Pinpoint the cell where the given text exists, returning its [X, Y] midpoint coordinate. 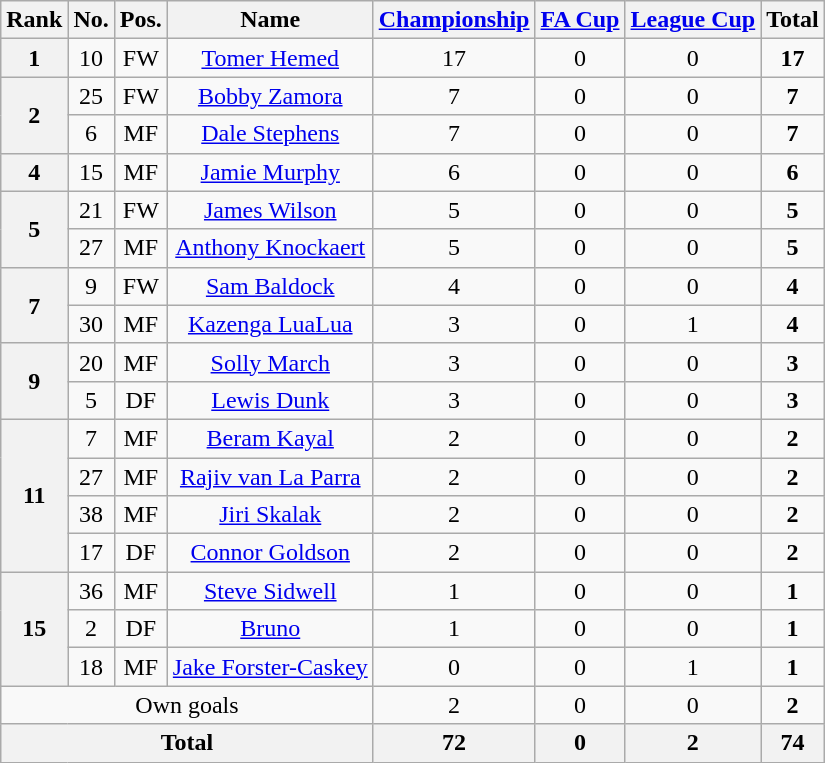
74 [793, 743]
Bobby Zamora [270, 96]
Pos. [140, 20]
11 [34, 495]
James Wilson [270, 210]
36 [91, 591]
Beram Kayal [270, 438]
Steve Sidwell [270, 591]
Rank [34, 20]
10 [91, 58]
League Cup [693, 20]
Kazenga LuaLua [270, 324]
25 [91, 96]
72 [454, 743]
Sam Baldock [270, 286]
Own goals [187, 705]
30 [91, 324]
38 [91, 515]
18 [91, 667]
Jake Forster-Caskey [270, 667]
Dale Stephens [270, 134]
No. [91, 20]
FA Cup [580, 20]
Jamie Murphy [270, 172]
21 [91, 210]
Championship [454, 20]
Rajiv van La Parra [270, 477]
Connor Goldson [270, 553]
Bruno [270, 629]
Solly March [270, 362]
Name [270, 20]
Tomer Hemed [270, 58]
Anthony Knockaert [270, 248]
Lewis Dunk [270, 400]
20 [91, 362]
Jiri Skalak [270, 515]
